Pinpoint the cell where the given text exists, returning its [x, y] midpoint coordinate. 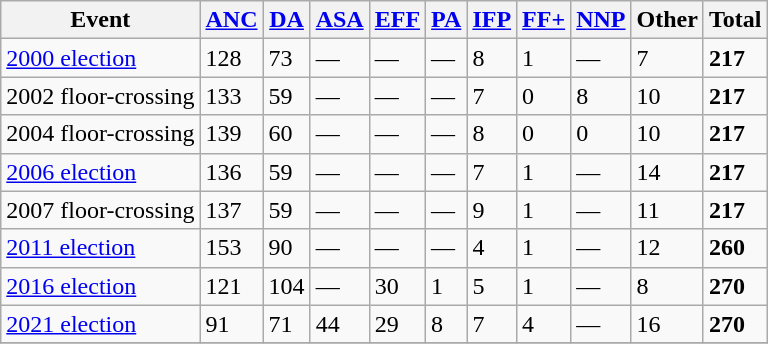
136 [232, 172]
ASA [340, 20]
11 [667, 210]
2011 election [100, 248]
2006 election [100, 172]
IFP [492, 20]
NNP [601, 20]
121 [232, 286]
153 [232, 248]
137 [232, 210]
Other [667, 20]
104 [286, 286]
5 [492, 286]
73 [286, 58]
90 [286, 248]
14 [667, 172]
FF+ [544, 20]
Event [100, 20]
30 [397, 286]
PA [446, 20]
2016 election [100, 286]
2007 floor-crossing [100, 210]
ANC [232, 20]
60 [286, 134]
91 [232, 324]
2000 election [100, 58]
9 [492, 210]
DA [286, 20]
2002 floor-crossing [100, 96]
128 [232, 58]
71 [286, 324]
2004 floor-crossing [100, 134]
29 [397, 324]
16 [667, 324]
133 [232, 96]
2021 election [100, 324]
Total [735, 20]
139 [232, 134]
44 [340, 324]
EFF [397, 20]
12 [667, 248]
260 [735, 248]
